Search for the cell housing the specified text and yield its (x, y) center coordinate. 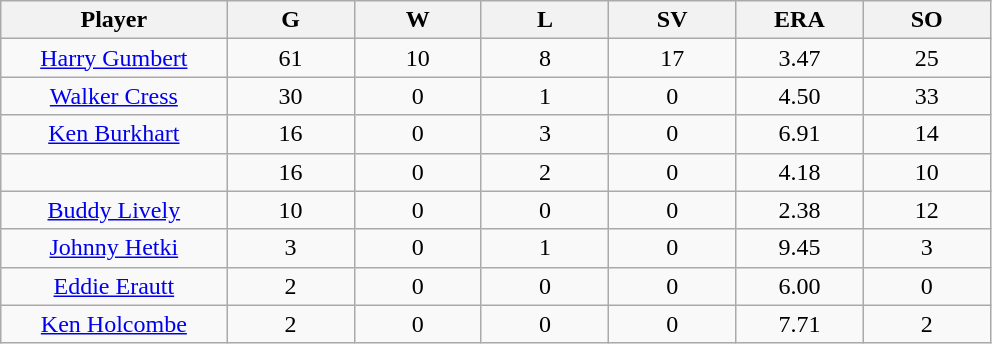
ERA (800, 20)
Walker Cress (114, 96)
SO (926, 20)
SV (672, 20)
Eddie Erautt (114, 286)
Ken Burkhart (114, 134)
8 (544, 58)
2.38 (800, 210)
7.71 (800, 324)
25 (926, 58)
L (544, 20)
Buddy Lively (114, 210)
14 (926, 134)
Johnny Hetki (114, 248)
30 (290, 96)
G (290, 20)
Harry Gumbert (114, 58)
4.50 (800, 96)
61 (290, 58)
6.00 (800, 286)
W (418, 20)
6.91 (800, 134)
12 (926, 210)
Player (114, 20)
4.18 (800, 172)
Ken Holcombe (114, 324)
9.45 (800, 248)
33 (926, 96)
3.47 (800, 58)
17 (672, 58)
